From the cell containing the given text, extract its center point as (x, y) coordinate. 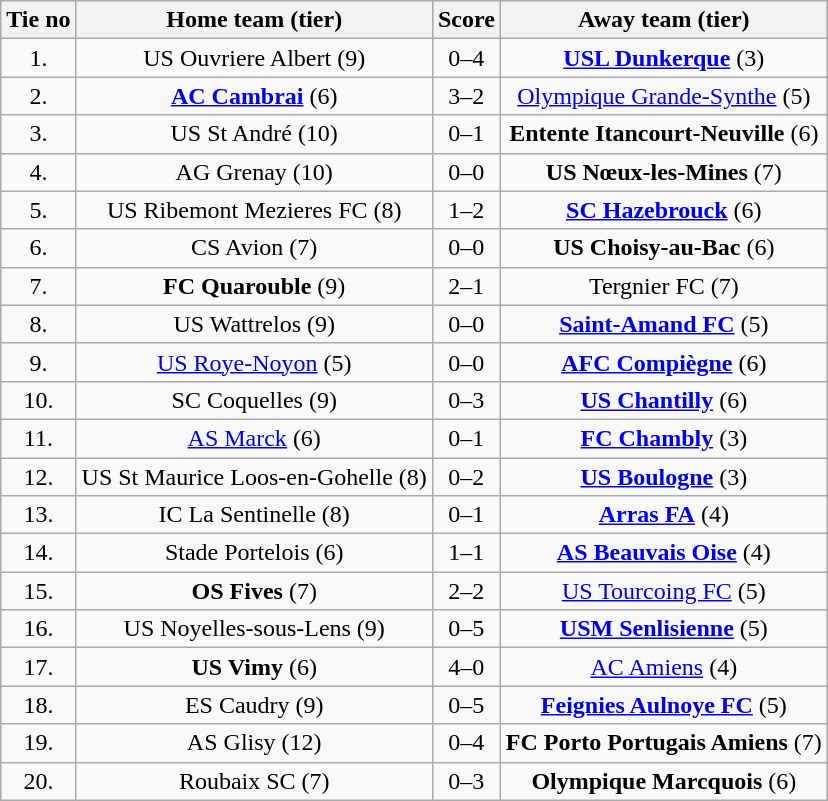
13. (38, 515)
8. (38, 324)
3. (38, 134)
US Ouvriere Albert (9) (254, 58)
Arras FA (4) (664, 515)
AFC Compiègne (6) (664, 362)
US Noyelles-sous-Lens (9) (254, 629)
17. (38, 667)
USM Senlisienne (5) (664, 629)
US Boulogne (3) (664, 477)
AC Amiens (4) (664, 667)
19. (38, 743)
Roubaix SC (7) (254, 781)
FC Porto Portugais Amiens (7) (664, 743)
IC La Sentinelle (8) (254, 515)
7. (38, 286)
Home team (tier) (254, 20)
16. (38, 629)
AS Marck (6) (254, 438)
USL Dunkerque (3) (664, 58)
Olympique Marcquois (6) (664, 781)
12. (38, 477)
AC Cambrai (6) (254, 96)
SC Coquelles (9) (254, 400)
2–2 (466, 591)
US Wattrelos (9) (254, 324)
US Choisy-au-Bac (6) (664, 248)
1. (38, 58)
9. (38, 362)
2. (38, 96)
Stade Portelois (6) (254, 553)
ES Caudry (9) (254, 705)
US St Maurice Loos-en-Gohelle (8) (254, 477)
OS Fives (7) (254, 591)
FC Quarouble (9) (254, 286)
US Chantilly (6) (664, 400)
5. (38, 210)
AG Grenay (10) (254, 172)
US Tourcoing FC (5) (664, 591)
US Vimy (6) (254, 667)
US St André (10) (254, 134)
11. (38, 438)
SC Hazebrouck (6) (664, 210)
Olympique Grande-Synthe (5) (664, 96)
0–2 (466, 477)
2–1 (466, 286)
15. (38, 591)
Feignies Aulnoye FC (5) (664, 705)
Away team (tier) (664, 20)
Saint-Amand FC (5) (664, 324)
US Nœux-les-Mines (7) (664, 172)
FC Chambly (3) (664, 438)
1–1 (466, 553)
Score (466, 20)
US Ribemont Mezieres FC (8) (254, 210)
18. (38, 705)
Entente Itancourt-Neuville (6) (664, 134)
4–0 (466, 667)
4. (38, 172)
1–2 (466, 210)
Tie no (38, 20)
AS Glisy (12) (254, 743)
US Roye-Noyon (5) (254, 362)
10. (38, 400)
14. (38, 553)
20. (38, 781)
6. (38, 248)
CS Avion (7) (254, 248)
AS Beauvais Oise (4) (664, 553)
3–2 (466, 96)
Tergnier FC (7) (664, 286)
